Return the (X, Y) coordinate for the center point of the cell that contains the specified text.  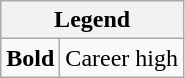
Career high (122, 58)
Legend (92, 20)
Bold (30, 58)
